For the text-containing cell, return its midpoint in [X, Y] coordinate format. 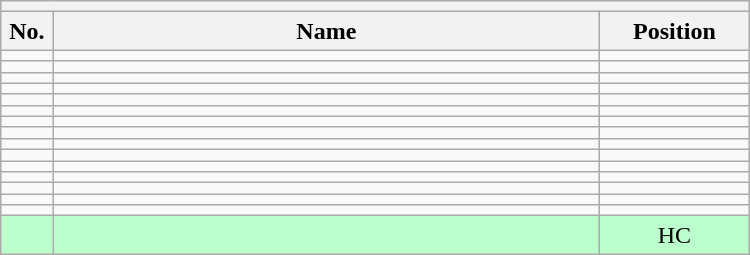
Position [675, 31]
No. [27, 31]
Name [326, 31]
HC [675, 235]
